Return (x, y) of the center of cell containing provided text 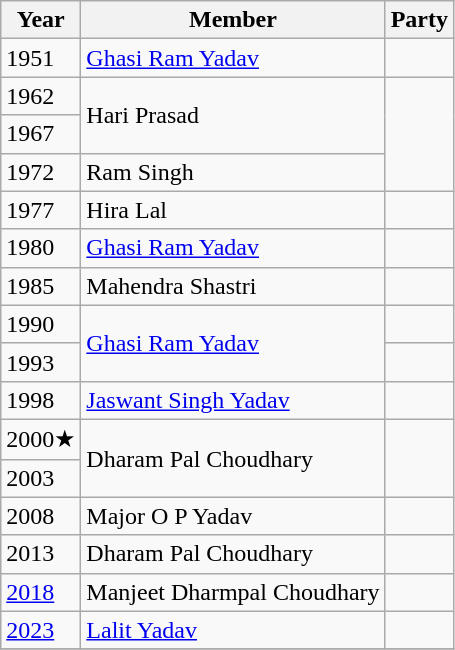
2008 (41, 516)
1998 (41, 400)
1972 (41, 172)
2018 (41, 592)
1967 (41, 134)
1977 (41, 210)
Year (41, 20)
1990 (41, 324)
Party (419, 20)
Hari Prasad (233, 115)
2013 (41, 554)
Jaswant Singh Yadav (233, 400)
Ram Singh (233, 172)
2003 (41, 478)
Manjeet Dharmpal Choudhary (233, 592)
Mahendra Shastri (233, 286)
1951 (41, 58)
1985 (41, 286)
1980 (41, 248)
2023 (41, 630)
1993 (41, 362)
Member (233, 20)
Major O P Yadav (233, 516)
2000★ (41, 439)
1962 (41, 96)
Hira Lal (233, 210)
Lalit Yadav (233, 630)
